Determine the (x, y) coordinate at the center of the cell enclosing the given text.  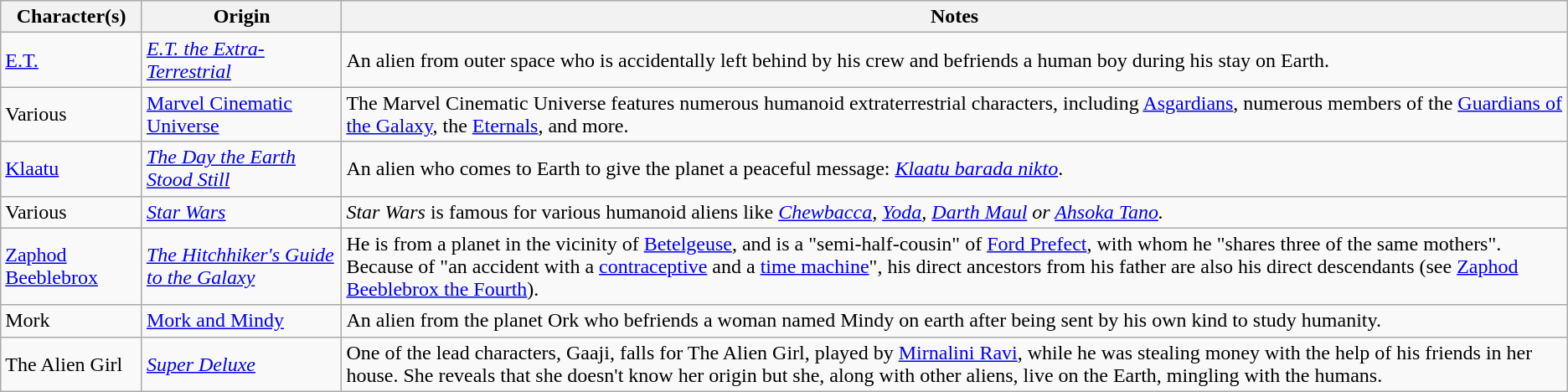
Mork and Mindy (241, 321)
E.T. the Extra-Terrestrial (241, 60)
Character(s) (72, 17)
Marvel Cinematic Universe (241, 114)
An alien who comes to Earth to give the planet a peaceful message: Klaatu barada nikto. (955, 169)
Zaphod Beeblebrox (72, 266)
Super Deluxe (241, 364)
Star Wars is famous for various humanoid aliens like Chewbacca, Yoda, Darth Maul or Ahsoka Tano. (955, 212)
E.T. (72, 60)
The Hitchhiker's Guide to the Galaxy (241, 266)
The Day the Earth Stood Still (241, 169)
An alien from the planet Ork who befriends a woman named Mindy on earth after being sent by his own kind to study humanity. (955, 321)
Klaatu (72, 169)
Mork (72, 321)
The Alien Girl (72, 364)
Origin (241, 17)
An alien from outer space who is accidentally left behind by his crew and befriends a human boy during his stay on Earth. (955, 60)
Notes (955, 17)
Star Wars (241, 212)
